Return (x, y) of the center of cell containing provided text 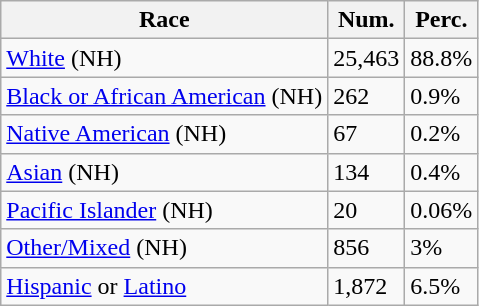
0.2% (442, 134)
1,872 (366, 286)
6.5% (442, 286)
0.9% (442, 96)
88.8% (442, 58)
20 (366, 210)
Race (164, 20)
856 (366, 248)
Hispanic or Latino (164, 286)
Asian (NH) (164, 172)
White (NH) (164, 58)
Black or African American (NH) (164, 96)
0.4% (442, 172)
Native American (NH) (164, 134)
Pacific Islander (NH) (164, 210)
25,463 (366, 58)
3% (442, 248)
262 (366, 96)
67 (366, 134)
Other/Mixed (NH) (164, 248)
134 (366, 172)
Perc. (442, 20)
0.06% (442, 210)
Num. (366, 20)
